For the text-containing cell, return its midpoint in [x, y] coordinate format. 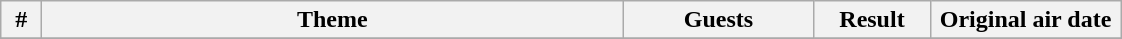
Guests [718, 20]
Result [872, 20]
# [22, 20]
Original air date [1026, 20]
Theme [332, 20]
